Scan for the cell matching the given text and deliver its [X, Y] coordinate at center. 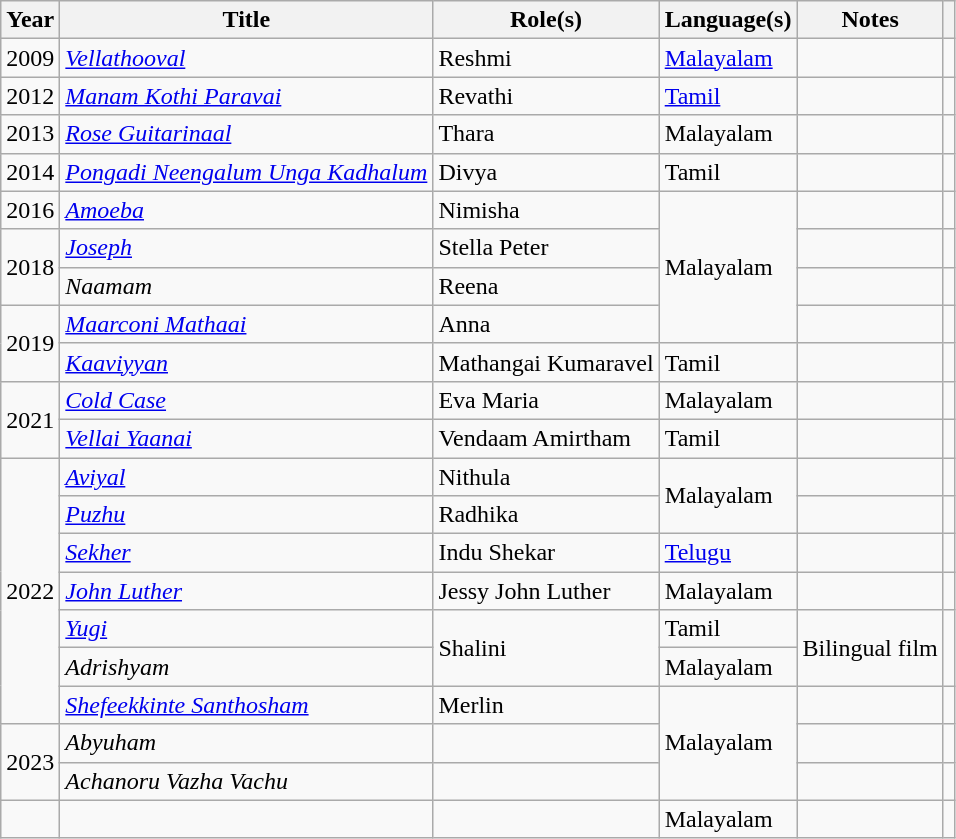
Eva Maria [546, 400]
2018 [30, 267]
2021 [30, 419]
Thara [546, 134]
Vellai Yaanai [246, 438]
Nimisha [546, 210]
Amoeba [246, 210]
2022 [30, 591]
Abyuham [246, 743]
Nithula [546, 477]
Pongadi Neengalum Unga Kadhalum [246, 172]
Stella Peter [546, 248]
Reena [546, 286]
Manam Kothi Paravai [246, 96]
Naamam [246, 286]
Role(s) [546, 20]
Adrishyam [246, 667]
John Luther [246, 591]
Joseph [246, 248]
2014 [30, 172]
2019 [30, 343]
Cold Case [246, 400]
Jessy John Luther [546, 591]
2016 [30, 210]
Kaaviyyan [246, 362]
Year [30, 20]
Notes [870, 20]
Aviyal [246, 477]
Achanoru Vazha Vachu [246, 781]
2023 [30, 762]
Vellathooval [246, 58]
Language(s) [728, 20]
Vendaam Amirtham [546, 438]
Sekher [246, 553]
Revathi [546, 96]
Shefeekkinte Santhosham [246, 705]
Divya [546, 172]
Shalini [546, 648]
Puzhu [246, 515]
Merlin [546, 705]
Title [246, 20]
Maarconi Mathaai [246, 324]
2013 [30, 134]
Telugu [728, 553]
Reshmi [546, 58]
Rose Guitarinaal [246, 134]
Radhika [546, 515]
Indu Shekar [546, 553]
Bilingual film [870, 648]
Mathangai Kumaravel [546, 362]
Anna [546, 324]
2012 [30, 96]
2009 [30, 58]
Yugi [246, 629]
